For the text-containing cell, return its midpoint in [x, y] coordinate format. 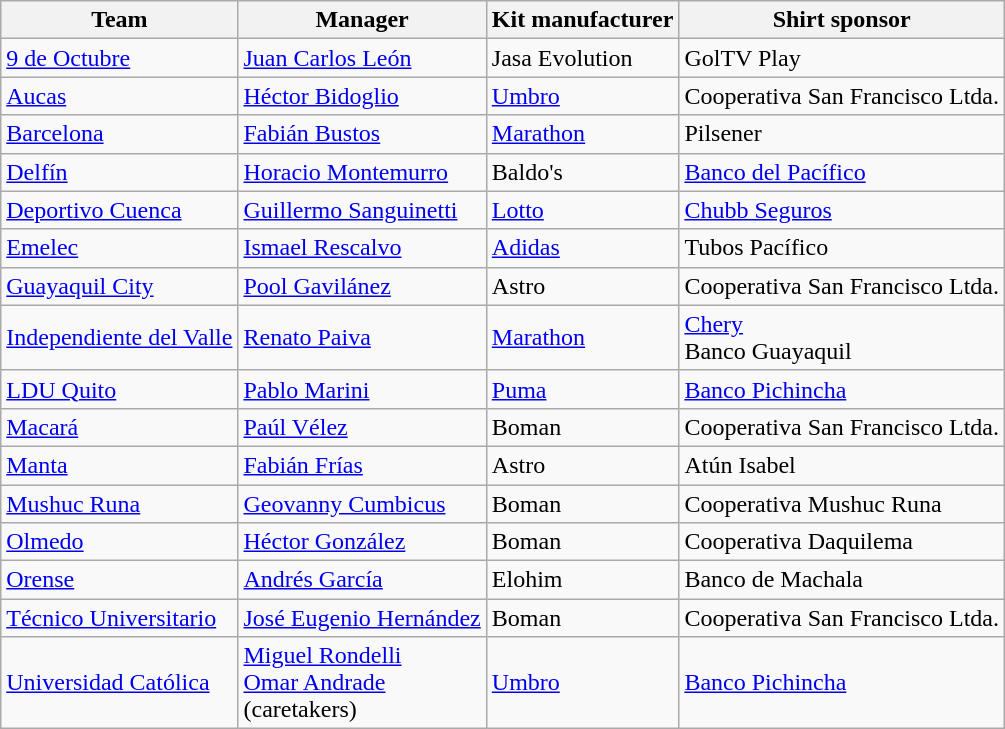
Aucas [120, 96]
Paúl Vélez [362, 427]
LDU Quito [120, 389]
Barcelona [120, 134]
Cooperativa Daquilema [842, 542]
Banco del Pacífico [842, 172]
Andrés García [362, 580]
Fabián Bustos [362, 134]
Emelec [120, 248]
Cooperativa Mushuc Runa [842, 503]
Manta [120, 465]
Chubb Seguros [842, 210]
Lotto [582, 210]
Atún Isabel [842, 465]
Renato Paiva [362, 338]
Team [120, 20]
Jasa Evolution [582, 58]
Técnico Universitario [120, 618]
Puma [582, 389]
Fabián Frías [362, 465]
Tubos Pacífico [842, 248]
Universidad Católica [120, 683]
Pablo Marini [362, 389]
Pilsener [842, 134]
Olmedo [120, 542]
CheryBanco Guayaquil [842, 338]
Guillermo Sanguinetti [362, 210]
Ismael Rescalvo [362, 248]
Kit manufacturer [582, 20]
Shirt sponsor [842, 20]
9 de Octubre [120, 58]
Elohim [582, 580]
Orense [120, 580]
Independiente del Valle [120, 338]
Mushuc Runa [120, 503]
Héctor González [362, 542]
Horacio Montemurro [362, 172]
Deportivo Cuenca [120, 210]
Guayaquil City [120, 286]
Adidas [582, 248]
Manager [362, 20]
Miguel Rondelli Omar Andrade(caretakers) [362, 683]
Macará [120, 427]
Delfín [120, 172]
Juan Carlos León [362, 58]
Geovanny Cumbicus [362, 503]
Banco de Machala [842, 580]
Baldo's [582, 172]
José Eugenio Hernández [362, 618]
Pool Gavilánez [362, 286]
GolTV Play [842, 58]
Héctor Bidoglio [362, 96]
